Pinpoint the cell where the given text exists, returning its [X, Y] midpoint coordinate. 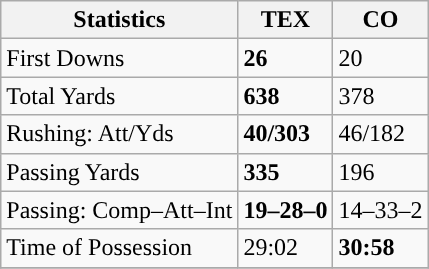
26 [286, 58]
20 [380, 58]
Statistics [120, 20]
196 [380, 172]
Total Yards [120, 96]
First Downs [120, 58]
Rushing: Att/Yds [120, 134]
30:58 [380, 248]
40/303 [286, 134]
Time of Possession [120, 248]
335 [286, 172]
TEX [286, 20]
46/182 [380, 134]
14–33–2 [380, 210]
CO [380, 20]
Passing: Comp–Att–Int [120, 210]
378 [380, 96]
19–28–0 [286, 210]
638 [286, 96]
Passing Yards [120, 172]
29:02 [286, 248]
